Pinpoint the cell where the given text exists, returning its [x, y] midpoint coordinate. 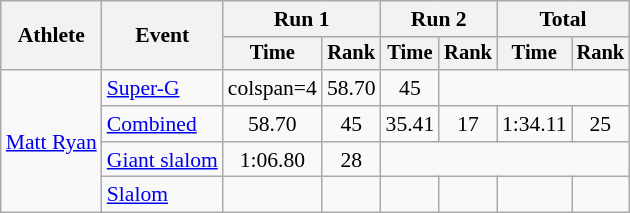
colspan=4 [272, 88]
28 [352, 160]
17 [468, 124]
Total [563, 19]
25 [601, 124]
35.41 [410, 124]
Run 1 [302, 19]
Event [162, 36]
Super-G [162, 88]
Combined [162, 124]
Slalom [162, 195]
Matt Ryan [52, 141]
Giant slalom [162, 160]
1:34.11 [534, 124]
Athlete [52, 36]
Run 2 [439, 19]
1:06.80 [272, 160]
